Detect which cell encompasses the target text, then output its (x, y) center coordinate. 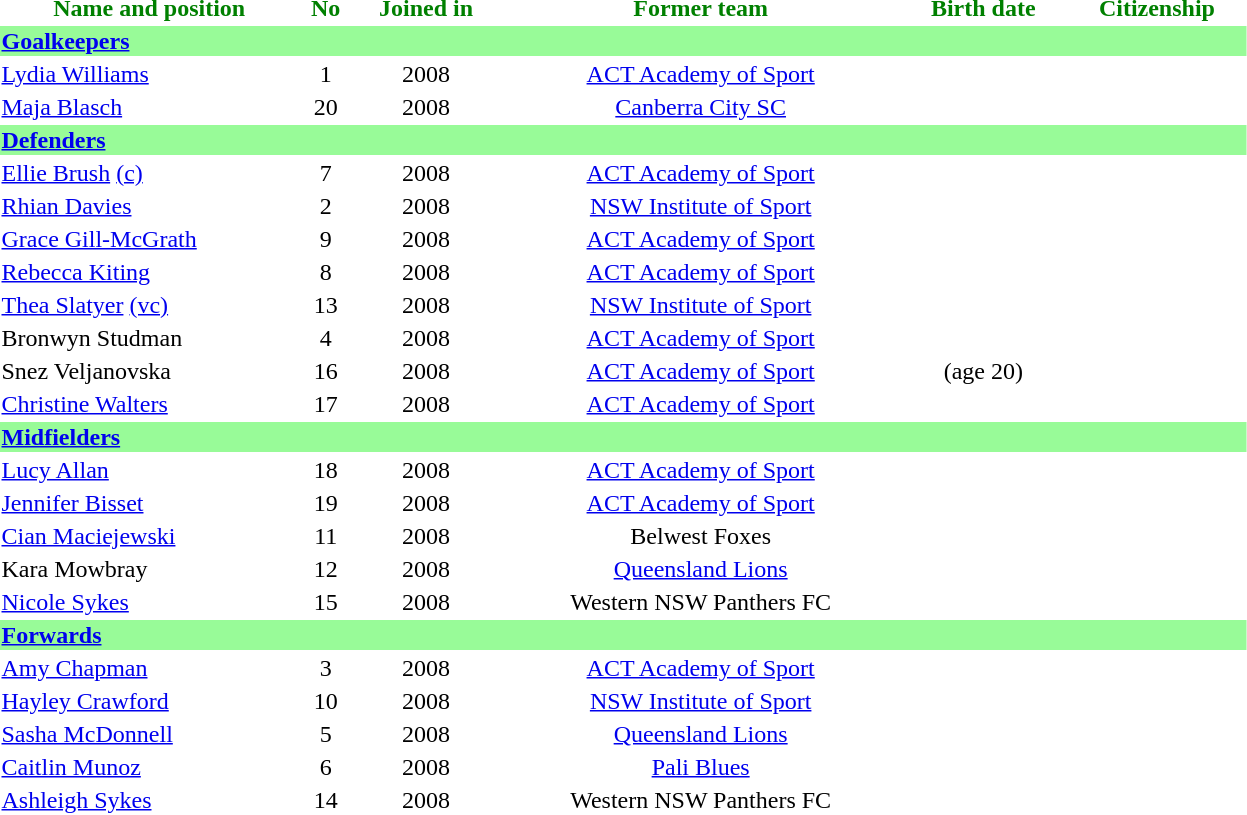
12 (326, 569)
Caitlin Munoz (149, 767)
8 (326, 272)
1 (326, 74)
Bronwyn Studman (149, 338)
Defenders (623, 140)
Thea Slatyer (vc) (149, 305)
Ashleigh Sykes (149, 800)
Maja Blasch (149, 107)
Pali Blues (700, 767)
Midfielders (623, 437)
(age 20) (983, 371)
Ellie Brush (c) (149, 173)
Christine Walters (149, 404)
19 (326, 503)
Rhian Davies (149, 206)
7 (326, 173)
Kara Mowbray (149, 569)
Lydia Williams (149, 74)
4 (326, 338)
14 (326, 800)
Nicole Sykes (149, 602)
16 (326, 371)
6 (326, 767)
17 (326, 404)
Cian Maciejewski (149, 536)
3 (326, 668)
Grace Gill-McGrath (149, 239)
Lucy Allan (149, 470)
13 (326, 305)
10 (326, 701)
Belwest Foxes (700, 536)
Sasha McDonnell (149, 734)
20 (326, 107)
18 (326, 470)
Goalkeepers (623, 41)
9 (326, 239)
Hayley Crawford (149, 701)
Jennifer Bisset (149, 503)
Canberra City SC (700, 107)
2 (326, 206)
Snez Veljanovska (149, 371)
15 (326, 602)
Amy Chapman (149, 668)
Rebecca Kiting (149, 272)
11 (326, 536)
5 (326, 734)
Forwards (623, 635)
